Pinpoint the cell where the given text exists, returning its [X, Y] midpoint coordinate. 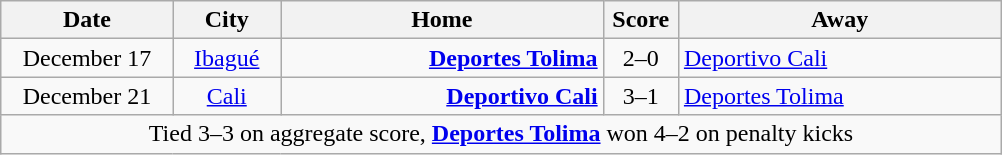
Away [840, 20]
December 17 [87, 58]
City [227, 20]
3–1 [640, 96]
Home [442, 20]
Tied 3–3 on aggregate score, Deportes Tolima won 4–2 on penalty kicks [501, 134]
Date [87, 20]
December 21 [87, 96]
Ibagué [227, 58]
2–0 [640, 58]
Score [640, 20]
Cali [227, 96]
